For the text-containing cell, return its midpoint in [x, y] coordinate format. 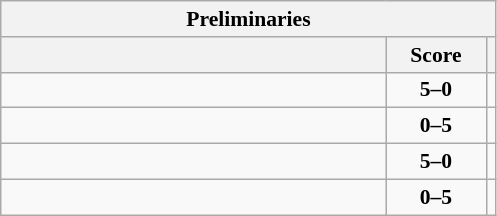
Preliminaries [248, 19]
Score [436, 55]
